Capture the cell that displays the provided text and extract its [x, y] central coordinate. 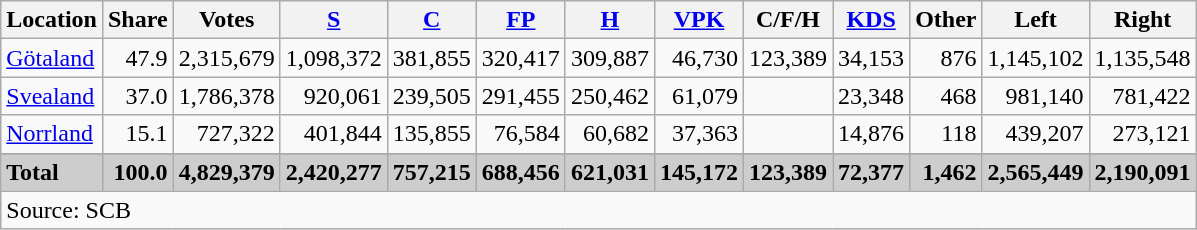
100.0 [138, 172]
72,377 [872, 172]
381,855 [432, 58]
621,031 [610, 172]
23,348 [872, 96]
135,855 [432, 134]
KDS [872, 20]
1,098,372 [334, 58]
Svealand [52, 96]
1,786,378 [226, 96]
34,153 [872, 58]
Norrland [52, 134]
781,422 [1142, 96]
2,565,449 [1036, 172]
401,844 [334, 134]
4,829,379 [226, 172]
Source: SCB [598, 210]
439,207 [1036, 134]
239,505 [432, 96]
Other [946, 20]
468 [946, 96]
273,121 [1142, 134]
2,190,091 [1142, 172]
Right [1142, 20]
876 [946, 58]
H [610, 20]
Share [138, 20]
37.0 [138, 96]
Total [52, 172]
FP [520, 20]
309,887 [610, 58]
920,061 [334, 96]
1,462 [946, 172]
VPK [698, 20]
46,730 [698, 58]
727,322 [226, 134]
61,079 [698, 96]
1,145,102 [1036, 58]
C [432, 20]
118 [946, 134]
C/F/H [788, 20]
320,417 [520, 58]
1,135,548 [1142, 58]
76,584 [520, 134]
Votes [226, 20]
250,462 [610, 96]
S [334, 20]
Götaland [52, 58]
757,215 [432, 172]
145,172 [698, 172]
981,140 [1036, 96]
60,682 [610, 134]
Left [1036, 20]
Location [52, 20]
2,420,277 [334, 172]
14,876 [872, 134]
2,315,679 [226, 58]
15.1 [138, 134]
37,363 [698, 134]
47.9 [138, 58]
688,456 [520, 172]
291,455 [520, 96]
